Detect which cell encompasses the target text, then output its [X, Y] center coordinate. 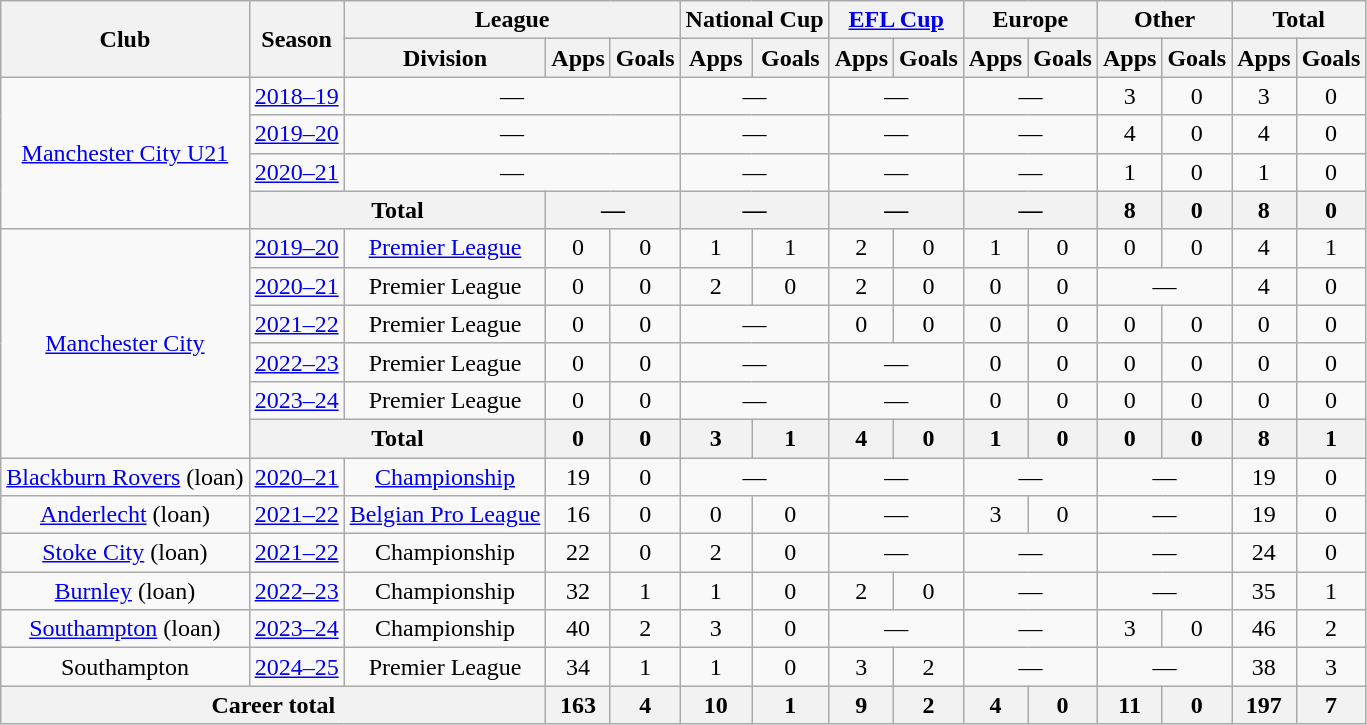
Southampton (loan) [125, 629]
7 [1331, 705]
League [512, 20]
2024–25 [296, 667]
EFL Cup [896, 20]
2018–19 [296, 96]
Belgian Pro League [445, 515]
32 [578, 591]
Other [1164, 20]
163 [578, 705]
National Cup [754, 20]
Division [445, 58]
11 [1129, 705]
Southampton [125, 667]
Burnley (loan) [125, 591]
16 [578, 515]
22 [578, 553]
Stoke City (loan) [125, 553]
34 [578, 667]
46 [1264, 629]
197 [1264, 705]
Club [125, 39]
Manchester City [125, 343]
Career total [274, 705]
10 [716, 705]
Manchester City U21 [125, 153]
38 [1264, 667]
24 [1264, 553]
Blackburn Rovers (loan) [125, 477]
35 [1264, 591]
40 [578, 629]
Season [296, 39]
Anderlecht (loan) [125, 515]
9 [861, 705]
Europe [1030, 20]
